Return the (X, Y) coordinate for the center point of the cell that contains the specified text.  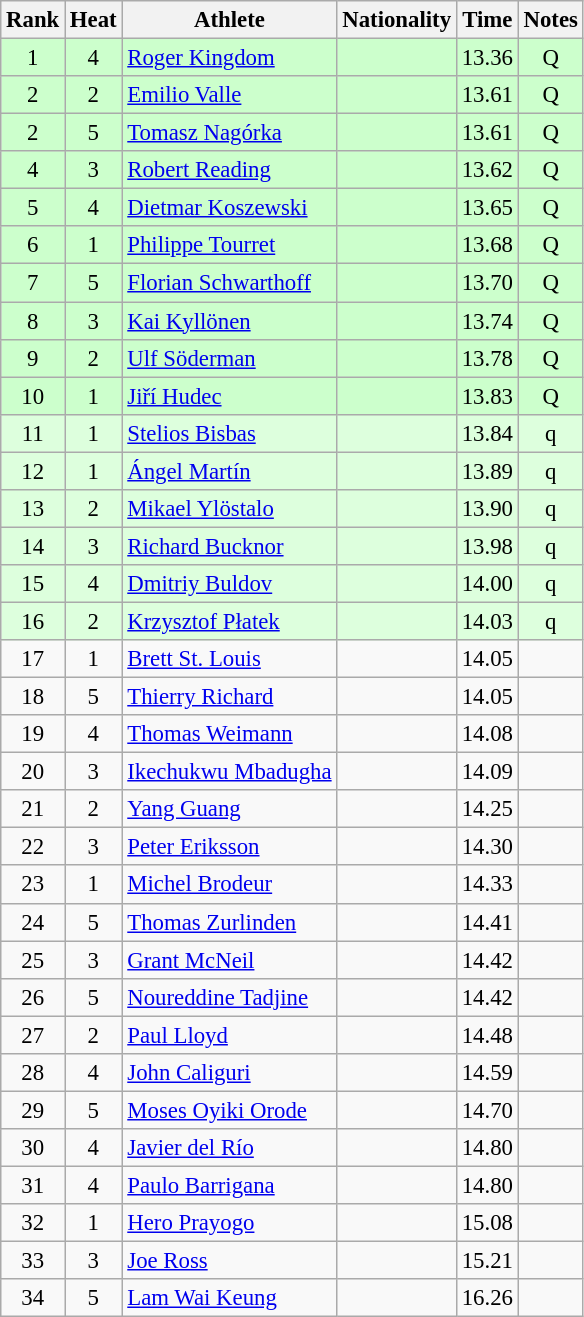
9 (33, 358)
Krzysztof Płatek (230, 621)
Athlete (230, 20)
11 (33, 433)
Philippe Tourret (230, 245)
Dietmar Koszewski (230, 208)
6 (33, 245)
Emilio Valle (230, 95)
14.59 (487, 1073)
12 (33, 471)
Roger Kingdom (230, 58)
24 (33, 922)
14.25 (487, 809)
Thomas Weimann (230, 734)
16.26 (487, 1298)
15 (33, 584)
16 (33, 621)
Ulf Söderman (230, 358)
Jiří Hudec (230, 396)
Heat (94, 20)
7 (33, 283)
14.09 (487, 772)
29 (33, 1110)
Richard Bucknor (230, 546)
Stelios Bisbas (230, 433)
13.62 (487, 170)
Lam Wai Keung (230, 1298)
25 (33, 960)
13.98 (487, 546)
14.00 (487, 584)
Kai Kyllönen (230, 321)
Robert Reading (230, 170)
Florian Schwarthoff (230, 283)
14.41 (487, 922)
13.36 (487, 58)
Javier del Río (230, 1148)
Ángel Martín (230, 471)
14.48 (487, 1035)
Time (487, 20)
13.89 (487, 471)
13 (33, 509)
21 (33, 809)
28 (33, 1073)
13.70 (487, 283)
13.83 (487, 396)
Tomasz Nagórka (230, 133)
20 (33, 772)
13.74 (487, 321)
26 (33, 997)
13.84 (487, 433)
Michel Brodeur (230, 885)
Hero Prayogo (230, 1223)
John Caliguri (230, 1073)
14.33 (487, 885)
Paul Lloyd (230, 1035)
14.70 (487, 1110)
30 (33, 1148)
22 (33, 847)
14.03 (487, 621)
Thierry Richard (230, 697)
14 (33, 546)
Peter Eriksson (230, 847)
Grant McNeil (230, 960)
31 (33, 1185)
Ikechukwu Mbadugha (230, 772)
10 (33, 396)
17 (33, 659)
Rank (33, 20)
13.68 (487, 245)
13.90 (487, 509)
Mikael Ylöstalo (230, 509)
Thomas Zurlinden (230, 922)
15.08 (487, 1223)
Notes (550, 20)
Yang Guang (230, 809)
15.21 (487, 1261)
Noureddine Tadjine (230, 997)
14.30 (487, 847)
Dmitriy Buldov (230, 584)
27 (33, 1035)
Brett St. Louis (230, 659)
19 (33, 734)
14.08 (487, 734)
18 (33, 697)
Joe Ross (230, 1261)
13.78 (487, 358)
8 (33, 321)
Paulo Barrigana (230, 1185)
Moses Oyiki Orode (230, 1110)
33 (33, 1261)
34 (33, 1298)
Nationality (396, 20)
32 (33, 1223)
13.65 (487, 208)
23 (33, 885)
